Return the (X, Y) coordinate for the center point of the cell that contains the specified text.  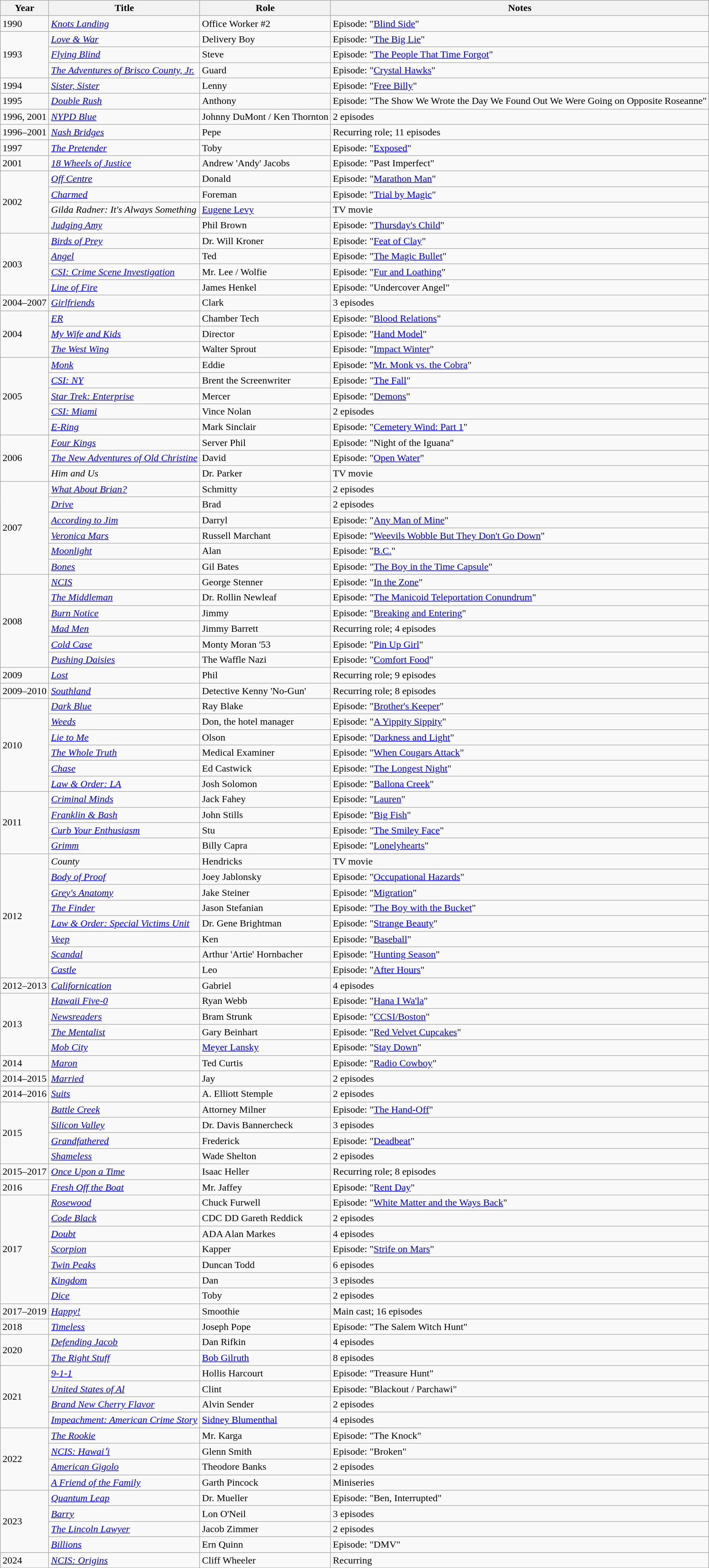
Billions (124, 1544)
Pepe (265, 132)
Brand New Cherry Flavor (124, 1404)
Year (24, 8)
Episode: "Big Fish" (520, 815)
Episode: "The Magic Bullet" (520, 256)
1994 (24, 86)
Billy Capra (265, 846)
Leo (265, 970)
Episode: "Any Man of Mine" (520, 520)
Jack Fahey (265, 799)
Barry (124, 1513)
Moonlight (124, 551)
Episode: "Hunting Season" (520, 955)
Flying Blind (124, 55)
Episode: "Lonelyhearts" (520, 846)
Episode: "Ben, Interrupted" (520, 1498)
Hawaii Five-0 (124, 1001)
2005 (24, 396)
Monk (124, 365)
Glenn Smith (265, 1451)
Lie to Me (124, 737)
James Henkel (265, 287)
2013 (24, 1024)
18 Wheels of Justice (124, 163)
Dark Blue (124, 706)
Law & Order: LA (124, 784)
Defending Jacob (124, 1342)
Chuck Furwell (265, 1203)
Birds of Prey (124, 241)
Episode: "Impact Winter" (520, 349)
2001 (24, 163)
Phil Brown (265, 225)
Isaac Heller (265, 1171)
2017 (24, 1249)
Episode: "Radio Cowboy" (520, 1063)
Detective Kenny 'No-Gun' (265, 691)
Mad Men (124, 629)
Dr. Rollin Newleaf (265, 598)
8 episodes (520, 1358)
Dice (124, 1296)
Recurring (520, 1560)
Episode: "Demons" (520, 396)
Episode: "Weevils Wobble But They Don't Go Down" (520, 536)
Drive (124, 505)
Ryan Webb (265, 1001)
Recurring role; 4 episodes (520, 629)
Battle Creek (124, 1109)
Episode: "In the Zone" (520, 582)
Episode: "Broken" (520, 1451)
Episode: "Lauren" (520, 799)
Clark (265, 303)
Castle (124, 970)
Don, the hotel manager (265, 722)
Recurring role; 9 episodes (520, 675)
Duncan Todd (265, 1265)
ADA Alan Markes (265, 1234)
Lon O'Neil (265, 1513)
2022 (24, 1459)
Newsreaders (124, 1017)
Episode: "Thursday's Child" (520, 225)
Episode: "B.C." (520, 551)
Californication (124, 986)
2012 (24, 915)
Episode: "Marathon Man" (520, 179)
Episode: "After Hours" (520, 970)
2017–2019 (24, 1311)
1993 (24, 55)
My Wife and Kids (124, 334)
Sidney Blumenthal (265, 1420)
Frederick (265, 1140)
Episode: "A Yippity Sippity" (520, 722)
Suits (124, 1094)
Episode: "The Big Lie" (520, 39)
2008 (24, 621)
The Mentalist (124, 1032)
Off Centre (124, 179)
Grandfathered (124, 1140)
2024 (24, 1560)
1996, 2001 (24, 117)
1995 (24, 101)
Cliff Wheeler (265, 1560)
E-Ring (124, 427)
Episode: "Mr. Monk vs. the Cobra" (520, 365)
Episode: "Brother's Keeper" (520, 706)
Steve (265, 55)
Episode: "The Fall" (520, 380)
Episode: "Darkness and Light" (520, 737)
Episode: "DMV" (520, 1544)
Episode: "When Cougars Attack" (520, 753)
Server Phil (265, 442)
2020 (24, 1350)
Meyer Lansky (265, 1048)
Mercer (265, 396)
2006 (24, 458)
Maron (124, 1063)
Foreman (265, 194)
The Lincoln Lawyer (124, 1529)
Dan Rifkin (265, 1342)
Episode: "Blind Side" (520, 24)
NCIS (124, 582)
Episode: "Migration" (520, 892)
Ken (265, 939)
Ted Curtis (265, 1063)
Hendricks (265, 861)
Andrew 'Andy' Jacobs (265, 163)
Mark Sinclair (265, 427)
Delivery Boy (265, 39)
Mr. Lee / Wolfie (265, 272)
Guard (265, 70)
Miniseries (520, 1482)
Quantum Leap (124, 1498)
Episode: "Occupational Hazards" (520, 877)
John Stills (265, 815)
Episode: "Cemetery Wind: Part 1" (520, 427)
Double Rush (124, 101)
Main cast; 16 episodes (520, 1311)
Anthony (265, 101)
Twin Peaks (124, 1265)
2012–2013 (24, 986)
1997 (24, 148)
Judging Amy (124, 225)
CSI: NY (124, 380)
Dr. Gene Brightman (265, 923)
Jay (265, 1078)
United States of Al (124, 1389)
Episode: "Night of the Iguana" (520, 442)
The Rookie (124, 1435)
Girlfriends (124, 303)
Grimm (124, 846)
Episode: "The Boy in the Time Capsule" (520, 567)
2002 (24, 202)
Line of Fire (124, 287)
Weeds (124, 722)
2004 (24, 334)
The Right Stuff (124, 1358)
Married (124, 1078)
Lenny (265, 86)
Recurring role; 11 episodes (520, 132)
The New Adventures of Old Christine (124, 458)
Body of Proof (124, 877)
Episode: "Comfort Food" (520, 659)
NCIS: Origins (124, 1560)
9-1-1 (124, 1373)
1990 (24, 24)
Darryl (265, 520)
Arthur 'Artie' Hornbacher (265, 955)
Stu (265, 830)
Vince Nolan (265, 411)
Veronica Mars (124, 536)
Episode: "Pin Up Girl" (520, 644)
Kingdom (124, 1280)
Bones (124, 567)
Happy! (124, 1311)
Fresh Off the Boat (124, 1187)
Johnny DuMont / Ken Thornton (265, 117)
Jacob Zimmer (265, 1529)
6 episodes (520, 1265)
Episode: "The Hand-Off" (520, 1109)
2018 (24, 1327)
2014–2016 (24, 1094)
Angel (124, 256)
Theodore Banks (265, 1467)
2009–2010 (24, 691)
Episode: "Hana I Wa'la" (520, 1001)
Bram Strunk (265, 1017)
CSI: Miami (124, 411)
According to Jim (124, 520)
Episode: "The Longest Night" (520, 768)
Gilda Radner: It's Always Something (124, 210)
Chamber Tech (265, 318)
Joey Jablonsky (265, 877)
Donald (265, 179)
Office Worker #2 (265, 24)
The Whole Truth (124, 753)
David (265, 458)
Dr. Davis Bannercheck (265, 1125)
A. Elliott Stemple (265, 1094)
NCIS: Hawaiʻi (124, 1451)
2009 (24, 675)
Hollis Harcourt (265, 1373)
2014–2015 (24, 1078)
Scorpion (124, 1249)
Role (265, 8)
CDC DD Gareth Reddick (265, 1218)
Episode: "The Show We Wrote the Day We Found Out We Were Going on Opposite Roseanne" (520, 101)
Title (124, 8)
Episode: "Rent Day" (520, 1187)
Episode: "The Knock" (520, 1435)
Episode: "Free Billy" (520, 86)
Timeless (124, 1327)
Jimmy Barrett (265, 629)
George Stenner (265, 582)
Notes (520, 8)
Jake Steiner (265, 892)
Cold Case (124, 644)
Olson (265, 737)
2015 (24, 1133)
Attorney Milner (265, 1109)
What About Brian? (124, 489)
Veep (124, 939)
Episode: "The People That Time Forgot" (520, 55)
ER (124, 318)
Ed Castwick (265, 768)
2015–2017 (24, 1171)
2004–2007 (24, 303)
Episode: "The Manicoid Teleportation Conundrum" (520, 598)
Dr. Parker (265, 474)
Scandal (124, 955)
Schmitty (265, 489)
Brad (265, 505)
Impeachment: American Crime Story (124, 1420)
Walter Sprout (265, 349)
Episode: "Open Water" (520, 458)
Dr. Will Kroner (265, 241)
Director (265, 334)
Episode: "Blood Relations" (520, 318)
Joseph Pope (265, 1327)
Shameless (124, 1156)
Eugene Levy (265, 210)
The Waffle Nazi (265, 659)
Code Black (124, 1218)
Smoothie (265, 1311)
2003 (24, 264)
Pushing Daisies (124, 659)
Nash Bridges (124, 132)
Wade Shelton (265, 1156)
Southland (124, 691)
Ray Blake (265, 706)
Gil Bates (265, 567)
Clint (265, 1389)
Kapper (265, 1249)
NYPD Blue (124, 117)
Gary Beinhart (265, 1032)
Charmed (124, 194)
Four Kings (124, 442)
Episode: "Ballona Creek" (520, 784)
Episode: "Strange Beauty" (520, 923)
2016 (24, 1187)
Ted (265, 256)
Burn Notice (124, 613)
Love & War (124, 39)
Episode: "Trial by Magic" (520, 194)
Alvin Sender (265, 1404)
Russell Marchant (265, 536)
The West Wing (124, 349)
Episode: "Treasure Hunt" (520, 1373)
Episode: "Breaking and Entering" (520, 613)
Eddie (265, 365)
Chase (124, 768)
Sister, Sister (124, 86)
Alan (265, 551)
Garth Pincock (265, 1482)
Episode: "Deadbeat" (520, 1140)
Episode: "The Salem Witch Hunt" (520, 1327)
2007 (24, 528)
Dr. Mueller (265, 1498)
Episode: "Exposed" (520, 148)
Star Trek: Enterprise (124, 396)
Medical Examiner (265, 753)
2021 (24, 1396)
Law & Order: Special Victims Unit (124, 923)
Episode: "Fur and Loathing" (520, 272)
Josh Solomon (265, 784)
Mr. Jaffey (265, 1187)
Episode: "Blackout / Parchawi" (520, 1389)
Episode: "CCSI/Boston" (520, 1017)
Episode: "Crystal Hawks" (520, 70)
2010 (24, 745)
Franklin & Bash (124, 815)
Episode: "The Smiley Face" (520, 830)
Jimmy (265, 613)
Episode: "The Boy with the Bucket" (520, 908)
Criminal Minds (124, 799)
Lost (124, 675)
Episode: "Strife on Mars" (520, 1249)
Once Upon a Time (124, 1171)
Brent the Screenwriter (265, 380)
Dan (265, 1280)
Rosewood (124, 1203)
Gabriel (265, 986)
Ern Quinn (265, 1544)
2023 (24, 1521)
The Middleman (124, 598)
Him and Us (124, 474)
American Gigolo (124, 1467)
Monty Moran '53 (265, 644)
Curb Your Enthusiasm (124, 830)
Mr. Karga (265, 1435)
The Pretender (124, 148)
CSI: Crime Scene Investigation (124, 272)
Mob City (124, 1048)
Episode: "Red Velvet Cupcakes" (520, 1032)
Episode: "Past Imperfect" (520, 163)
Episode: "Undercover Angel" (520, 287)
Silicon Valley (124, 1125)
Grey's Anatomy (124, 892)
Doubt (124, 1234)
Knots Landing (124, 24)
The Finder (124, 908)
County (124, 861)
A Friend of the Family (124, 1482)
Phil (265, 675)
Episode: "Hand Model" (520, 334)
The Adventures of Brisco County, Jr. (124, 70)
Episode: "Baseball" (520, 939)
2011 (24, 823)
Episode: "White Matter and the Ways Back" (520, 1203)
2014 (24, 1063)
Episode: "Feat of Clay" (520, 241)
1996–2001 (24, 132)
Episode: "Stay Down" (520, 1048)
Bob Gilruth (265, 1358)
Jason Stefanian (265, 908)
